Pinpoint the cell where the given text exists, returning its [x, y] midpoint coordinate. 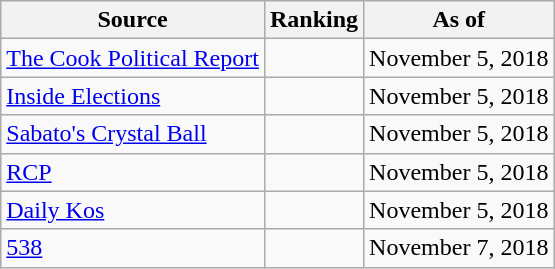
Ranking [314, 20]
RCP [133, 172]
Source [133, 20]
November 7, 2018 [459, 248]
As of [459, 20]
Inside Elections [133, 96]
The Cook Political Report [133, 58]
Daily Kos [133, 210]
538 [133, 248]
Sabato's Crystal Ball [133, 134]
